Return (x, y) of the center of cell containing provided text 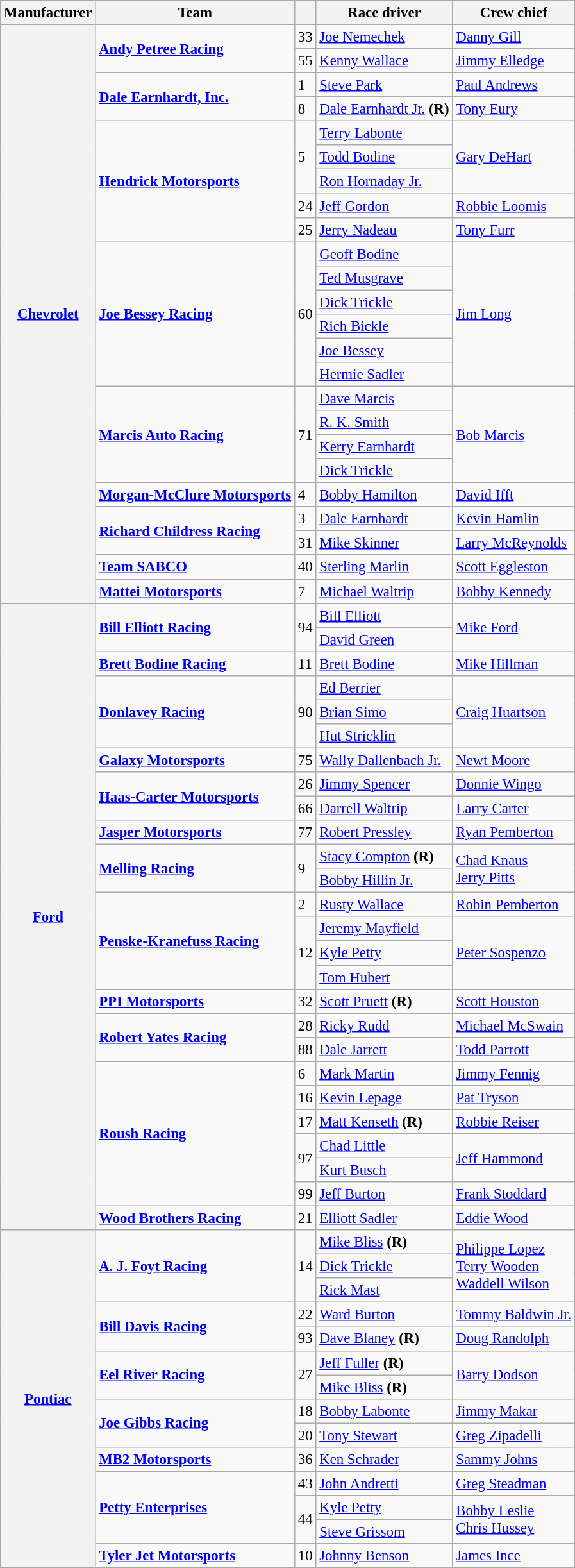
88 (305, 1049)
Wally Dallenbach Jr. (385, 760)
PPI Motorsports (195, 1001)
Scott Pruett (R) (385, 1001)
David Green (385, 639)
Dave Marcis (385, 398)
Barry Dodson (514, 1375)
Joe Gibbs Racing (195, 1422)
Mike Hillman (514, 664)
Robin Pemberton (514, 905)
Tom Hubert (385, 977)
Bobby LeslieChris Hussey (514, 1520)
Bobby Hillin Jr. (385, 881)
Frank Stoddard (514, 1194)
12 (305, 953)
Newt Moore (514, 760)
Dale Jarrett (385, 1049)
Marcis Auto Racing (195, 434)
60 (305, 314)
Brian Simo (385, 712)
Jeremy Mayfield (385, 929)
90 (305, 712)
Jeff Burton (385, 1194)
Steve Grissom (385, 1531)
Hendrick Motorsports (195, 181)
Terry Labonte (385, 133)
Ted Musgrave (385, 278)
Kerry Earnhardt (385, 447)
Michael Waltrip (385, 591)
Crew chief (514, 13)
Galaxy Motorsports (195, 760)
Dale Earnhardt (385, 519)
Geoff Bodine (385, 254)
Paul Andrews (514, 85)
20 (305, 1435)
Robert Pressley (385, 832)
Robbie Loomis (514, 206)
Joe Bessey (385, 350)
Melling Racing (195, 868)
Mike Ford (514, 627)
Morgan-McClure Motorsports (195, 495)
David Ifft (514, 495)
Bobby Kennedy (514, 591)
Mattei Motorsports (195, 591)
Jasper Motorsports (195, 832)
Robert Yates Racing (195, 1038)
Doug Randolph (514, 1339)
Eddie Wood (514, 1218)
32 (305, 1001)
28 (305, 1025)
Jeff Hammond (514, 1158)
Dale Earnhardt Jr. (R) (385, 109)
Pontiac (48, 1399)
5 (305, 158)
Hut Stricklin (385, 736)
Larry Carter (514, 809)
Matt Kenseth (R) (385, 1122)
Sammy Johns (514, 1460)
94 (305, 627)
66 (305, 809)
Donlavey Racing (195, 712)
31 (305, 543)
Jimmy Fennig (514, 1074)
Brett Bodine Racing (195, 664)
93 (305, 1339)
Todd Parrott (514, 1049)
Andy Petree Racing (195, 49)
Robbie Reiser (514, 1122)
Philippe Lopez Terry Wooden Waddell Wilson (514, 1266)
Bobby Labonte (385, 1411)
71 (305, 434)
Craig Huartson (514, 712)
Kenny Wallace (385, 61)
Team SABCO (195, 568)
8 (305, 109)
Elliott Sadler (385, 1218)
36 (305, 1460)
Ryan Pemberton (514, 832)
Hermie Sadler (385, 375)
A. J. Foyt Racing (195, 1266)
Mike Skinner (385, 543)
Steve Park (385, 85)
Bob Marcis (514, 434)
44 (305, 1520)
Greg Steadman (514, 1483)
Jeff Fuller (R) (385, 1363)
Rick Mast (385, 1290)
Race driver (385, 13)
Dale Earnhardt, Inc. (195, 97)
Chevrolet (48, 314)
Pat Tryson (514, 1098)
97 (305, 1158)
John Andretti (385, 1483)
Bill Elliott Racing (195, 627)
Ed Berrier (385, 688)
Roush Racing (195, 1134)
Bill Elliott (385, 616)
Kurt Busch (385, 1170)
21 (305, 1218)
Jim Long (514, 314)
Mark Martin (385, 1074)
Jeff Gordon (385, 206)
2 (305, 905)
Chad Little (385, 1146)
33 (305, 37)
Manufacturer (48, 13)
16 (305, 1098)
Larry McReynolds (514, 543)
Tony Eury (514, 109)
18 (305, 1411)
Rich Bickle (385, 326)
Bobby Hamilton (385, 495)
James Ince (514, 1556)
Haas-Carter Motorsports (195, 797)
3 (305, 519)
27 (305, 1375)
77 (305, 832)
17 (305, 1122)
9 (305, 868)
Rusty Wallace (385, 905)
Dave Blaney (R) (385, 1339)
14 (305, 1266)
Darrell Waltrip (385, 809)
Ricky Rudd (385, 1025)
Tony Furr (514, 230)
43 (305, 1483)
Greg Zipadelli (514, 1435)
Petty Enterprises (195, 1507)
Michael McSwain (514, 1025)
Donnie Wingo (514, 784)
4 (305, 495)
Eel River Racing (195, 1375)
Richard Childress Racing (195, 531)
40 (305, 568)
Todd Bodine (385, 157)
24 (305, 206)
99 (305, 1194)
Tyler Jet Motorsports (195, 1556)
R. K. Smith (385, 423)
Team (195, 13)
Penske-Kranefuss Racing (195, 941)
55 (305, 61)
Stacy Compton (R) (385, 857)
6 (305, 1074)
Joe Nemechek (385, 37)
Scott Houston (514, 1001)
Peter Sospenzo (514, 953)
7 (305, 591)
Ford (48, 917)
Scott Eggleston (514, 568)
Wood Brothers Racing (195, 1218)
Kevin Lepage (385, 1098)
75 (305, 760)
Gary DeHart (514, 158)
MB2 Motorsports (195, 1460)
Ron Hornaday Jr. (385, 181)
Chad KnausJerry Pitts (514, 868)
22 (305, 1315)
Joe Bessey Racing (195, 314)
Ken Schrader (385, 1460)
Ward Burton (385, 1315)
Jimmy Elledge (514, 61)
Sterling Marlin (385, 568)
Jimmy Spencer (385, 784)
26 (305, 784)
Danny Gill (514, 37)
1 (305, 85)
Bill Davis Racing (195, 1326)
Jerry Nadeau (385, 230)
10 (305, 1556)
Tommy Baldwin Jr. (514, 1315)
Johnny Benson (385, 1556)
Jimmy Makar (514, 1411)
11 (305, 664)
Kevin Hamlin (514, 519)
Tony Stewart (385, 1435)
25 (305, 230)
Brett Bodine (385, 664)
